Identify which cell holds the provided text, then report its (x, y) central coordinate. 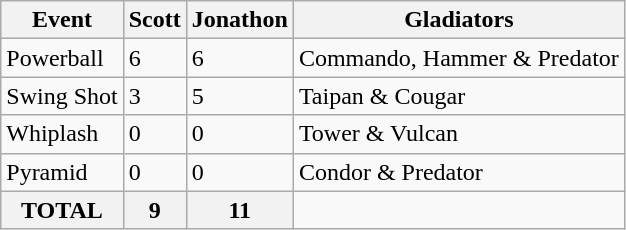
11 (240, 210)
Gladiators (458, 20)
TOTAL (62, 210)
9 (154, 210)
Tower & Vulcan (458, 134)
Taipan & Cougar (458, 96)
Whiplash (62, 134)
Powerball (62, 58)
Scott (154, 20)
Commando, Hammer & Predator (458, 58)
Event (62, 20)
Pyramid (62, 172)
Jonathon (240, 20)
Swing Shot (62, 96)
3 (154, 96)
5 (240, 96)
Condor & Predator (458, 172)
